Determine the [X, Y] coordinate at the center of the cell enclosing the given text.  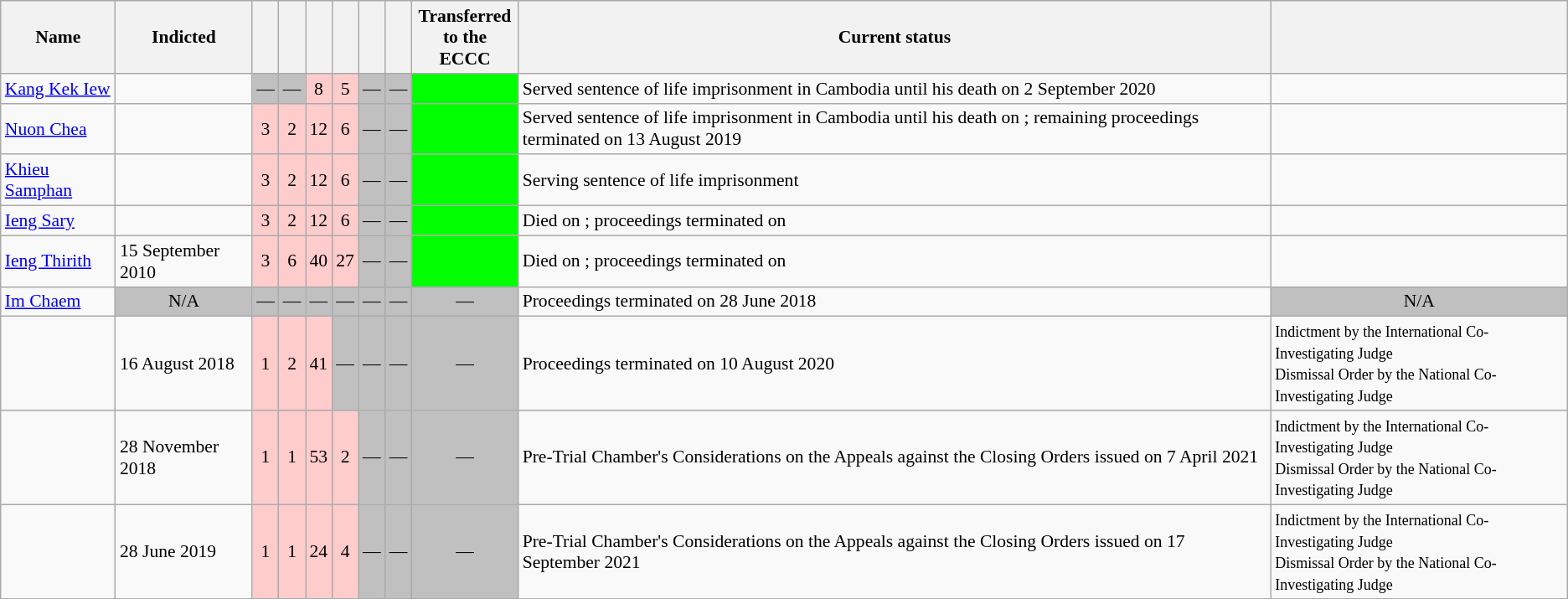
Khieu Samphan [59, 179]
Serving sentence of life imprisonment [895, 179]
27 [345, 261]
15 September 2010 [184, 261]
40 [318, 261]
Kang Kek Iew [59, 88]
28 November 2018 [184, 457]
Current status [895, 37]
Proceedings terminated on 10 August 2020 [895, 364]
Nuon Chea [59, 129]
Name [59, 37]
8 [318, 88]
5 [345, 88]
Transferredto the ECCC [464, 37]
4 [345, 551]
Pre-Trial Chamber's Considerations on the Appeals against the Closing Orders issued on 17 September 2021 [895, 551]
Ieng Thirith [59, 261]
Indicted [184, 37]
Served sentence of life imprisonment in Cambodia until his death on 2 September 2020 [895, 88]
53 [318, 457]
Im Chaem [59, 302]
24 [318, 551]
Pre-Trial Chamber's Considerations on the Appeals against the Closing Orders issued on 7 April 2021 [895, 457]
41 [318, 364]
Served sentence of life imprisonment in Cambodia until his death on ; remaining proceedings terminated on 13 August 2019 [895, 129]
16 August 2018 [184, 364]
Ieng Sary [59, 220]
28 June 2019 [184, 551]
Proceedings terminated on 28 June 2018 [895, 302]
